Locate the cell with the specified text and output its (X, Y) center coordinate. 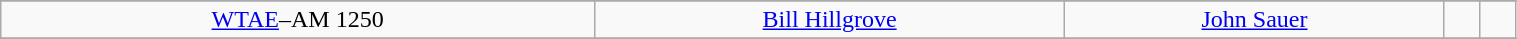
Bill Hillgrove (829, 20)
John Sauer (1255, 20)
WTAE–AM 1250 (298, 20)
